Search for the cell housing the specified text and yield its [x, y] center coordinate. 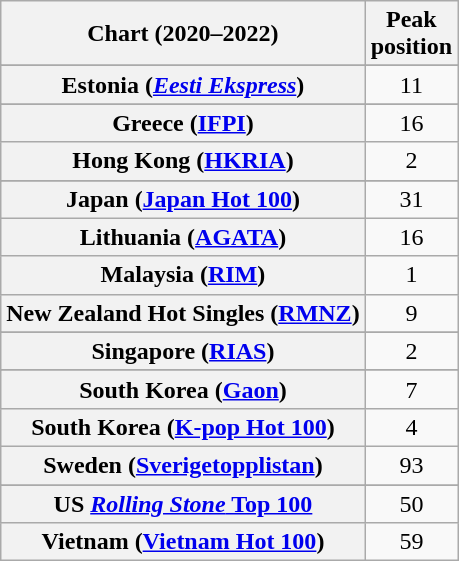
Sweden (Sverigetopplistan) [183, 465]
South Korea (K-pop Hot 100) [183, 427]
US Rolling Stone Top 100 [183, 503]
Greece (IFPI) [183, 123]
59 [411, 542]
Chart (2020–2022) [183, 34]
31 [411, 199]
Malaysia (RIM) [183, 275]
Vietnam (Vietnam Hot 100) [183, 542]
50 [411, 503]
1 [411, 275]
Estonia (Eesti Ekspress) [183, 85]
7 [411, 389]
Lithuania (AGATA) [183, 237]
New Zealand Hot Singles (RMNZ) [183, 313]
Singapore (RIAS) [183, 351]
9 [411, 313]
Hong Kong (HKRIA) [183, 161]
Japan (Japan Hot 100) [183, 199]
Peakposition [411, 34]
4 [411, 427]
South Korea (Gaon) [183, 389]
11 [411, 85]
93 [411, 465]
